Capture the cell that displays the provided text and extract its [X, Y] central coordinate. 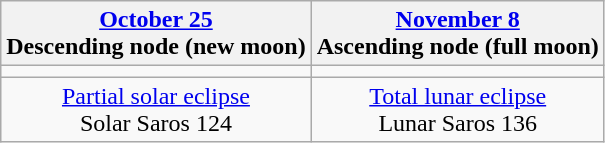
Partial solar eclipseSolar Saros 124 [156, 110]
November 8Ascending node (full moon) [458, 34]
October 25Descending node (new moon) [156, 34]
Total lunar eclipseLunar Saros 136 [458, 110]
